Locate the cell with the specified text and output its (X, Y) center coordinate. 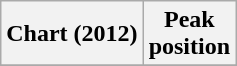
Peakposition (189, 34)
Chart (2012) (72, 34)
